Scan for the cell matching the given text and deliver its [X, Y] coordinate at center. 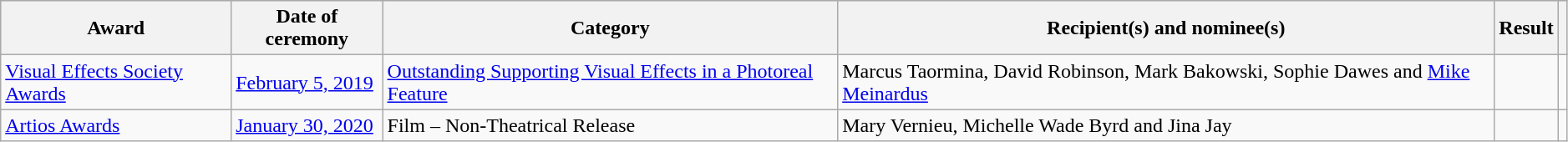
Category [610, 28]
Mary Vernieu, Michelle Wade Byrd and Jina Jay [1166, 125]
Marcus Taormina, David Robinson, Mark Bakowski, Sophie Dawes and Mike Meinardus [1166, 82]
Recipient(s) and nominee(s) [1166, 28]
Award [116, 28]
Visual Effects Society Awards [116, 82]
Artios Awards [116, 125]
Result [1526, 28]
Outstanding Supporting Visual Effects in a Photoreal Feature [610, 82]
Date of ceremony [307, 28]
Film – Non-Theatrical Release [610, 125]
January 30, 2020 [307, 125]
February 5, 2019 [307, 82]
